Find where the given text appears and provide that cell's center as (X, Y) coordinate. 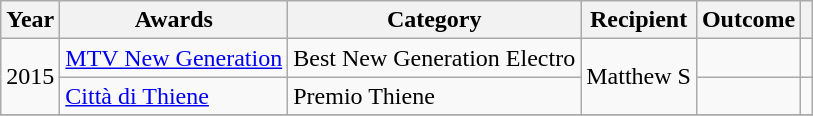
MTV New Generation (174, 58)
Città di Thiene (174, 96)
Year (30, 20)
Awards (174, 20)
Premio Thiene (434, 96)
Category (434, 20)
2015 (30, 77)
Matthew S (639, 77)
Outcome (748, 20)
Recipient (639, 20)
Best New Generation Electro (434, 58)
